Detect which cell encompasses the target text, then output its (x, y) center coordinate. 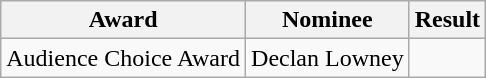
Award (124, 20)
Nominee (328, 20)
Result (447, 20)
Declan Lowney (328, 58)
Audience Choice Award (124, 58)
